Return [X, Y] of the center of cell containing provided text 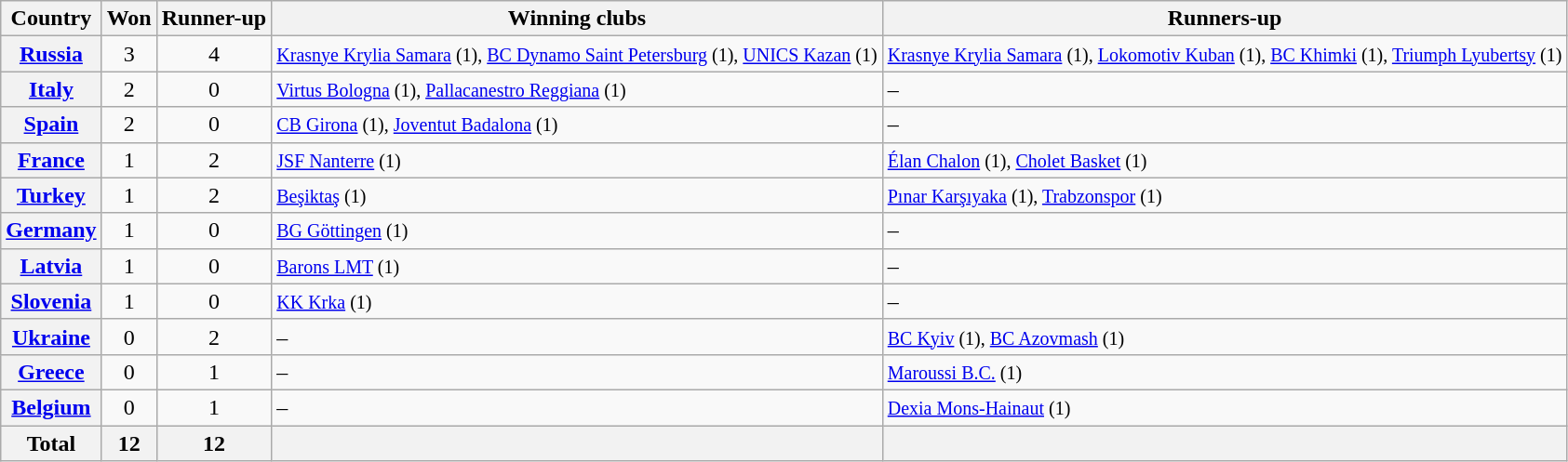
Krasnye Krylia Samara (1), Lokomotiv Kuban (1), BC Khimki (1), Triumph Lyubertsy (1) [1225, 54]
Dexia Mons-Hainaut (1) [1225, 407]
Latvia [51, 266]
Total [51, 443]
Russia [51, 54]
JSF Nanterre (1) [577, 160]
4 [214, 54]
Pınar Karşıyaka (1), Trabzonspor (1) [1225, 195]
Maroussi B.C. (1) [1225, 372]
3 [128, 54]
Greece [51, 372]
Beşiktaş (1) [577, 195]
Slovenia [51, 301]
KK Krka (1) [577, 301]
Ukraine [51, 337]
Winning clubs [577, 19]
Barons LMT (1) [577, 266]
BC Kyiv (1), BC Azovmash (1) [1225, 337]
BG Göttingen (1) [577, 231]
Élan Chalon (1), Cholet Basket (1) [1225, 160]
Runners-up [1225, 19]
Belgium [51, 407]
Runner-up [214, 19]
Spain [51, 125]
Turkey [51, 195]
Germany [51, 231]
Virtus Bologna (1), Pallacanestro Reggiana (1) [577, 89]
CB Girona (1), Joventut Badalona (1) [577, 125]
Country [51, 19]
Krasnye Krylia Samara (1), BC Dynamo Saint Petersburg (1), UNICS Kazan (1) [577, 54]
Italy [51, 89]
Won [128, 19]
France [51, 160]
